Provide the [x, y] coordinate of the cell's center where the given text is located.  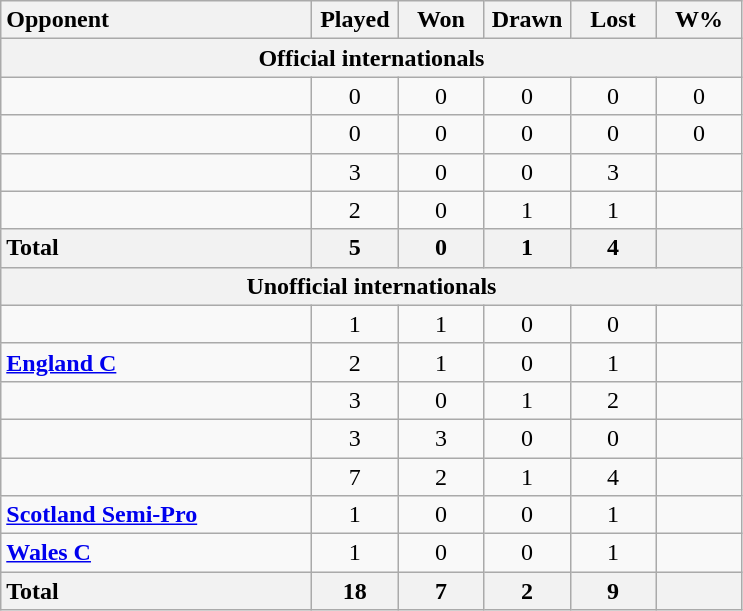
Scotland Semi-Pro [156, 515]
Played [355, 20]
Drawn [527, 20]
Won [441, 20]
18 [355, 591]
Lost [613, 20]
W% [699, 20]
5 [355, 248]
Wales C [156, 553]
Official internationals [372, 58]
9 [613, 591]
Opponent [156, 20]
England C [156, 362]
Unofficial internationals [372, 286]
